Determine the (X, Y) coordinate at the center of the cell enclosing the given text.  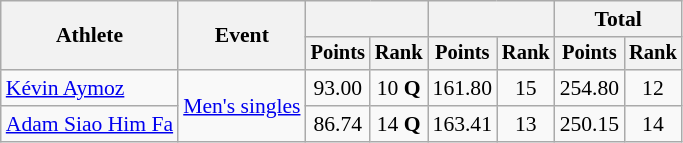
Athlete (90, 36)
12 (653, 88)
10 Q (399, 88)
Kévin Aymoz (90, 88)
163.41 (462, 124)
15 (526, 88)
Total (618, 19)
14 (653, 124)
161.80 (462, 88)
93.00 (338, 88)
86.74 (338, 124)
Men's singles (242, 106)
Event (242, 36)
Adam Siao Him Fa (90, 124)
13 (526, 124)
254.80 (590, 88)
14 Q (399, 124)
250.15 (590, 124)
